Return the [X, Y] coordinate for the center point of the cell that contains the specified text.  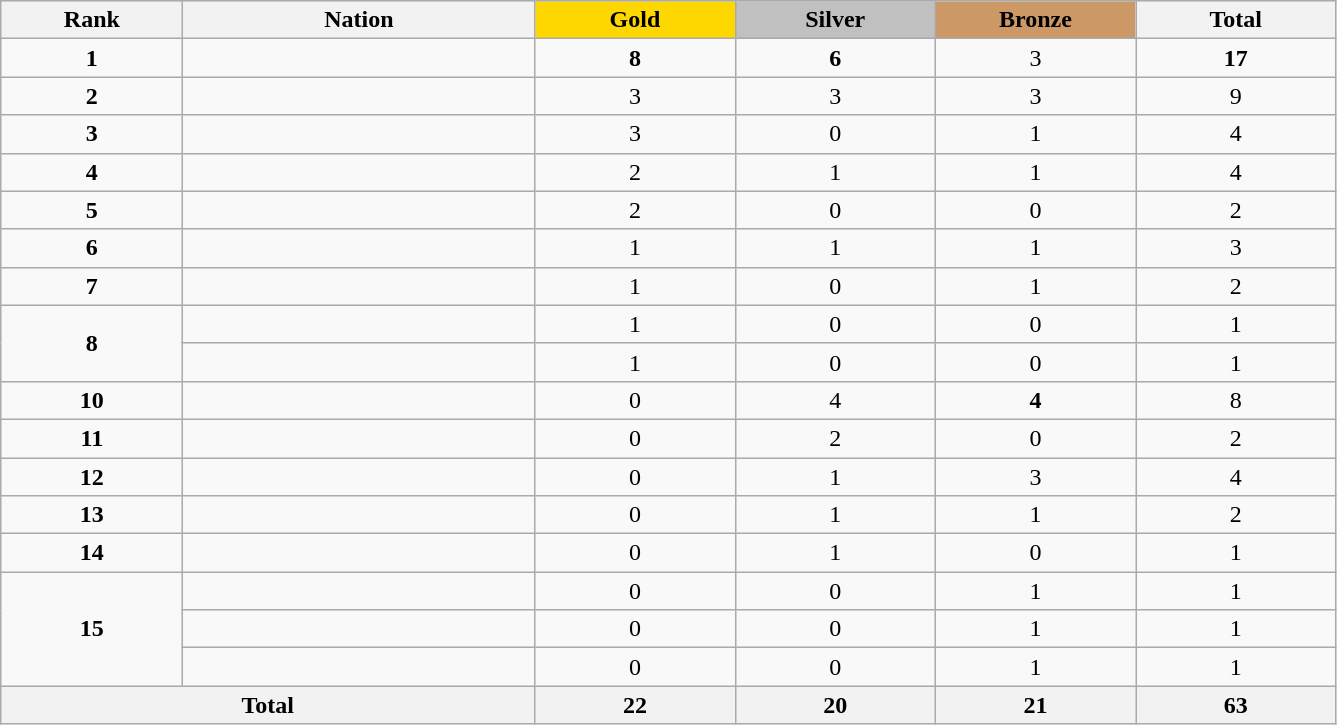
9 [1236, 96]
14 [92, 553]
7 [92, 286]
15 [92, 629]
Gold [635, 20]
Bronze [1035, 20]
63 [1236, 705]
22 [635, 705]
13 [92, 515]
10 [92, 400]
Rank [92, 20]
Nation [359, 20]
Silver [835, 20]
5 [92, 210]
12 [92, 477]
20 [835, 705]
11 [92, 438]
17 [1236, 58]
21 [1035, 705]
